Locate the cell with the specified text and output its (X, Y) center coordinate. 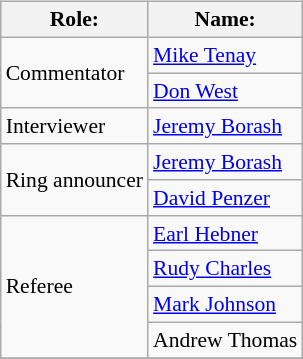
Ring announcer (74, 180)
Referee (74, 286)
Mark Johnson (225, 305)
Earl Hebner (225, 233)
Rudy Charles (225, 269)
Mike Tenay (225, 55)
Name: (225, 20)
Don West (225, 91)
Andrew Thomas (225, 340)
Role: (74, 20)
David Penzer (225, 198)
Interviewer (74, 126)
Commentator (74, 72)
